Identify which cell holds the provided text, then report its [x, y] central coordinate. 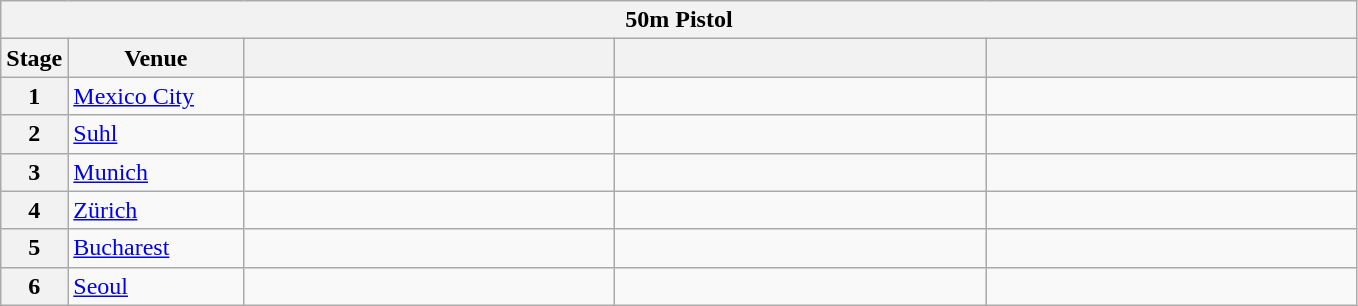
50m Pistol [679, 20]
Suhl [156, 134]
Venue [156, 58]
5 [34, 248]
6 [34, 286]
Munich [156, 172]
Bucharest [156, 248]
Seoul [156, 286]
Stage [34, 58]
4 [34, 210]
Mexico City [156, 96]
3 [34, 172]
2 [34, 134]
Zürich [156, 210]
1 [34, 96]
